Extract the [x, y] coordinate from the center of the cell holding the provided text.  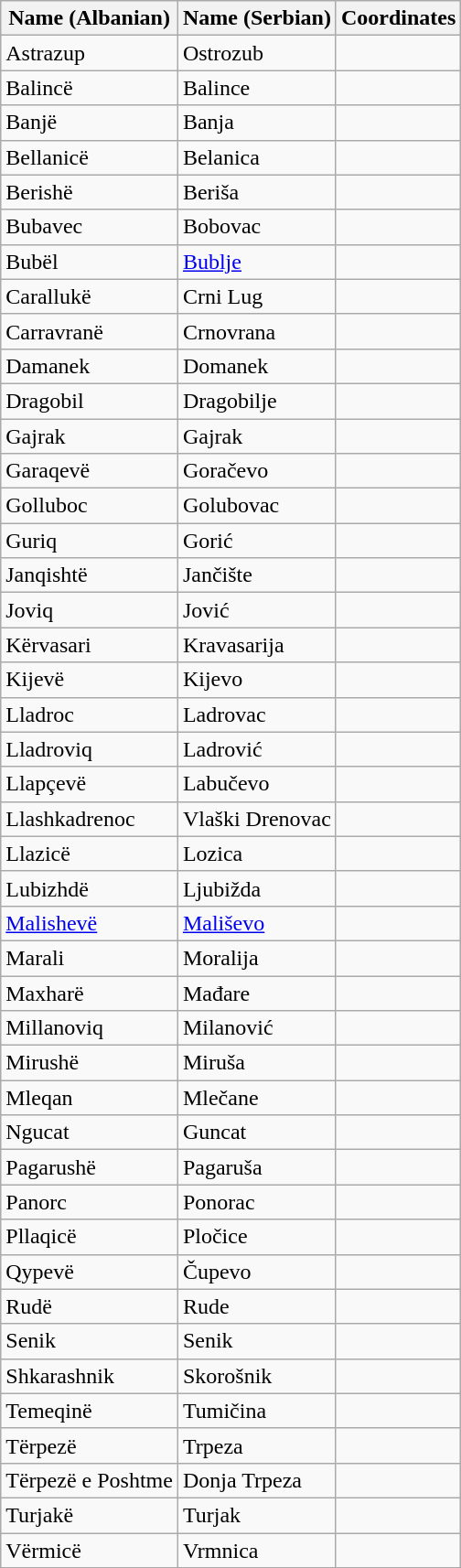
Carravranë [90, 331]
Banjë [90, 123]
Panorc [90, 1202]
Damanek [90, 366]
Moralija [256, 958]
Ladrovac [256, 714]
Beriša [256, 192]
Guriq [90, 541]
Crnovrana [256, 331]
Golubovac [256, 506]
Banja [256, 123]
Pagarushë [90, 1167]
Balincë [90, 88]
Goračevo [256, 471]
Gorić [256, 541]
Mirushë [90, 1063]
Llashkadrenoc [90, 819]
Qypevë [90, 1272]
Turjak [256, 1515]
Rude [256, 1306]
Ngucat [90, 1133]
Kërvasari [90, 645]
Dragobilje [256, 401]
Joviq [90, 610]
Maxharë [90, 993]
Millanoviq [90, 1028]
Temeqinë [90, 1411]
Pagaruša [256, 1167]
Ostrozub [256, 53]
Ponorac [256, 1202]
Milanović [256, 1028]
Bublje [256, 262]
Marali [90, 958]
Coordinates [398, 18]
Ladrović [256, 749]
Ljubižda [256, 888]
Mađare [256, 993]
Janqishtë [90, 575]
Astrazup [90, 53]
Kravasarija [256, 645]
Skorošnik [256, 1376]
Kijevë [90, 680]
Crni Lug [256, 296]
Pločice [256, 1237]
Bubël [90, 262]
Lladroc [90, 714]
Jović [256, 610]
Balince [256, 88]
Vërmicë [90, 1551]
Miruša [256, 1063]
Name (Serbian) [256, 18]
Pllaqicë [90, 1237]
Tërpezë e Poshtme [90, 1480]
Tumičina [256, 1411]
Lubizhdë [90, 888]
Llazicë [90, 854]
Malishevë [90, 923]
Turjakë [90, 1515]
Bellanicë [90, 157]
Domanek [256, 366]
Lladroviq [90, 749]
Trpeza [256, 1445]
Labučevo [256, 784]
Vlaški Drenovac [256, 819]
Mlečane [256, 1098]
Carallukë [90, 296]
Bubavec [90, 227]
Mališevo [256, 923]
Tërpezë [90, 1445]
Jančište [256, 575]
Golluboc [90, 506]
Lozica [256, 854]
Bobovac [256, 227]
Kijevo [256, 680]
Berishë [90, 192]
Rudë [90, 1306]
Belanica [256, 157]
Vrmnica [256, 1551]
Garaqevë [90, 471]
Donja Trpeza [256, 1480]
Llapçevë [90, 784]
Guncat [256, 1133]
Mleqan [90, 1098]
Shkarashnik [90, 1376]
Name (Albanian) [90, 18]
Čupevo [256, 1272]
Dragobil [90, 401]
